For the text-containing cell, return its midpoint in [x, y] coordinate format. 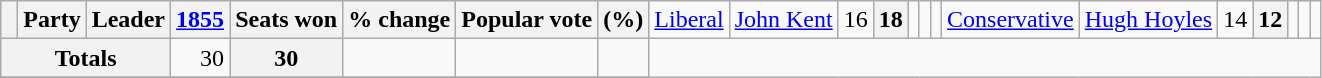
18 [890, 20]
Totals [86, 58]
% change [400, 20]
Hugh Hoyles [1148, 20]
Popular vote [527, 20]
(%) [624, 20]
16 [856, 20]
Leader [128, 20]
Conservative [1011, 20]
Seats won [286, 20]
12 [1270, 20]
Liberal [689, 20]
14 [1236, 20]
Party [52, 20]
1855 [200, 20]
John Kent [784, 20]
